Determine the [x, y] coordinate at the center of the cell enclosing the given text.  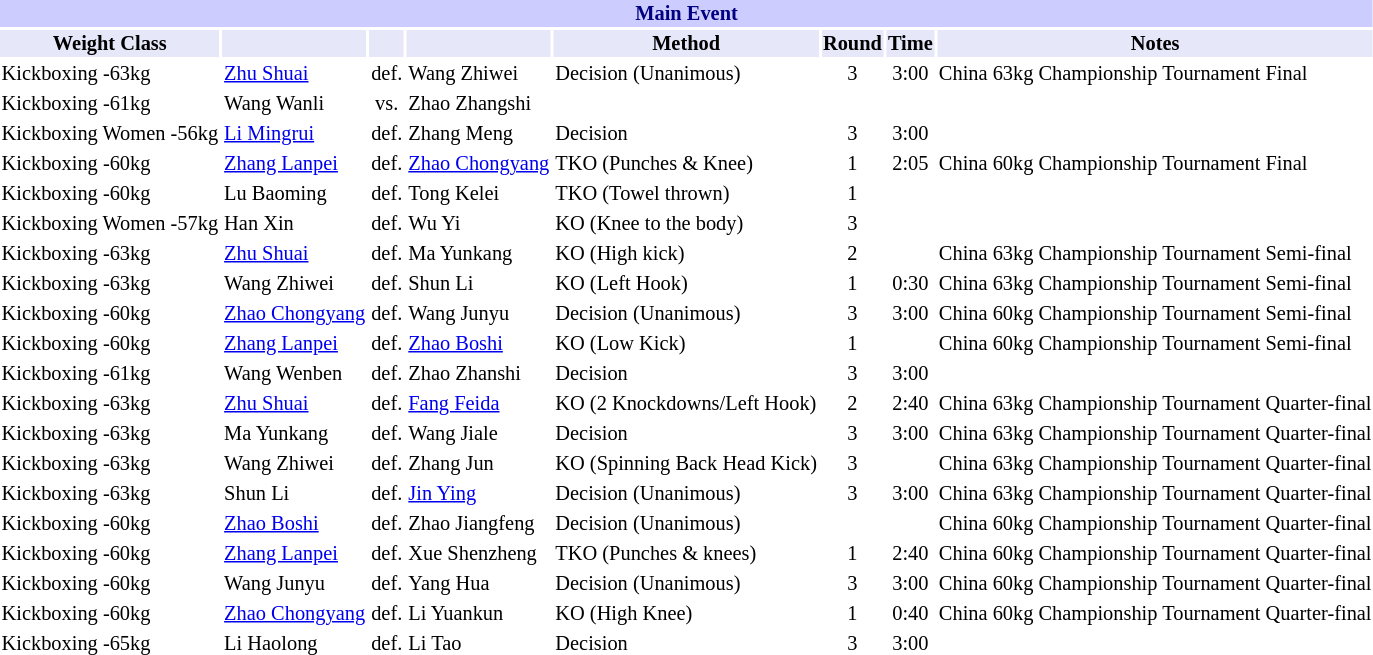
KO (Left Hook) [686, 284]
TKO (Towel thrown) [686, 194]
Main Event [686, 14]
Zhang Meng [479, 134]
Zhang Jun [479, 464]
Weight Class [110, 44]
Jin Ying [479, 494]
TKO (Punches & Knee) [686, 164]
2:05 [910, 164]
KO (Spinning Back Head Kick) [686, 464]
Wang Jiale [479, 434]
Lu Baoming [295, 194]
Xue Shenzheng [479, 554]
Wang Wenben [295, 374]
Wang Wanli [295, 104]
KO (2 Knockdowns/Left Hook) [686, 404]
0:30 [910, 284]
vs. [387, 104]
Zhao Zhangshi [479, 104]
China 60kg Championship Tournament Final [1155, 164]
KO (High kick) [686, 254]
Notes [1155, 44]
Kickboxing Women -56kg [110, 134]
Kickboxing Women -57kg [110, 224]
Round [852, 44]
Li Mingrui [295, 134]
Time [910, 44]
0:40 [910, 614]
TKO (Punches & knees) [686, 554]
Method [686, 44]
Tong Kelei [479, 194]
KO (High Knee) [686, 614]
China 63kg Championship Tournament Final [1155, 74]
Zhao Zhanshi [479, 374]
Fang Feida [479, 404]
KO (Low Kick) [686, 344]
Yang Hua [479, 584]
Li Yuankun [479, 614]
Han Xin [295, 224]
KO (Knee to the body) [686, 224]
Wu Yi [479, 224]
Zhao Jiangfeng [479, 524]
